Output the (x, y) coordinate of the center of the cell containing the given text.  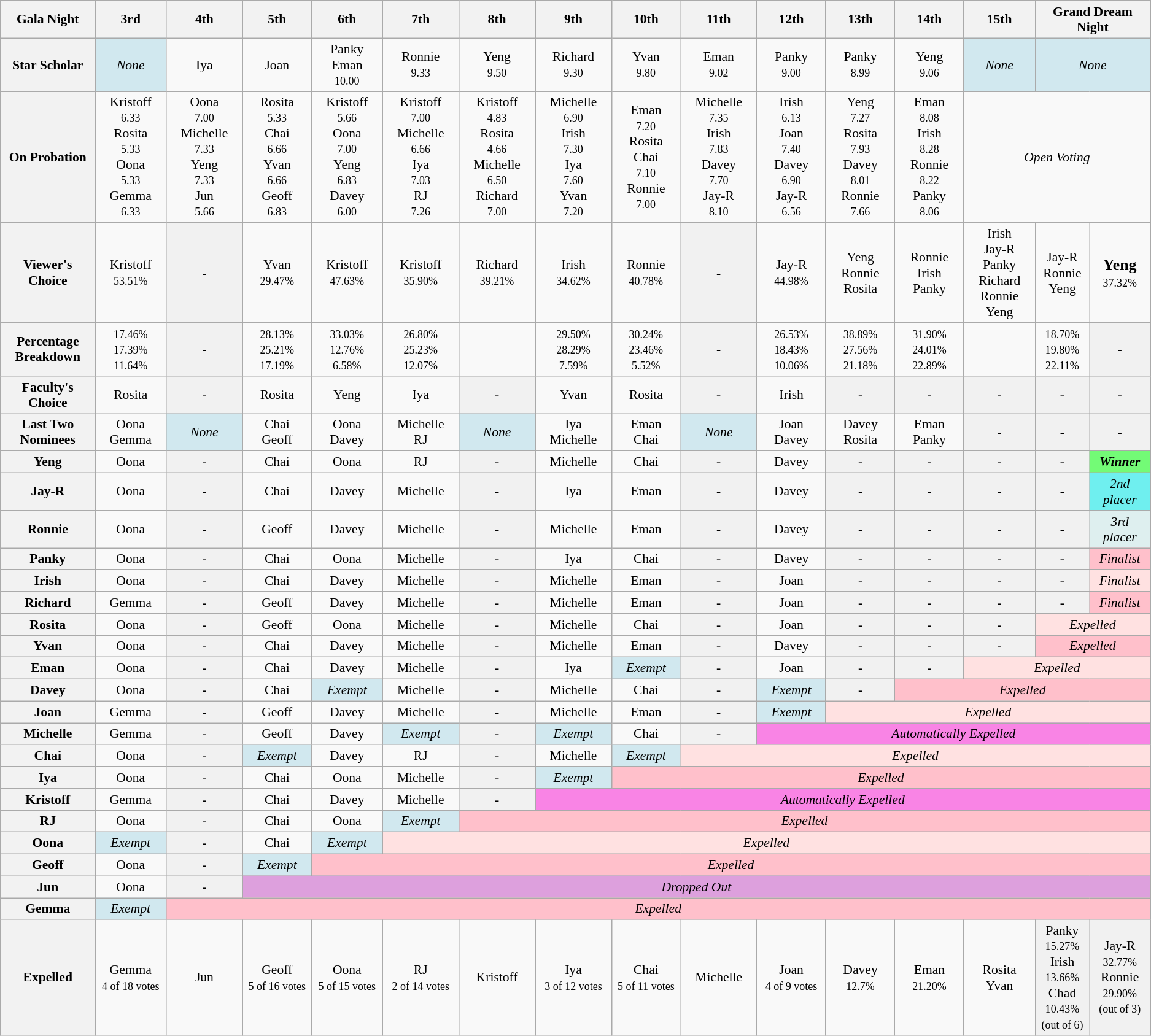
Yvan29.47% (277, 273)
RonnieIrishPanky (929, 273)
13th (860, 20)
33.03%12.76%6.58% (347, 350)
Ronnie (48, 529)
3rd (131, 20)
Kristoff47.63% (347, 273)
Jay-R32.77%Ronnie29.90%(out of 3) (1120, 978)
EmanChai (646, 432)
Eman 21.20% (929, 978)
Iya3 of 12 votes (573, 978)
Kristoff6.33Rosita5.33Oona5.33Gemma6.33 (131, 157)
MichelleRJ (420, 432)
Winner (1120, 462)
2nd placer (1120, 492)
31.90%24.01%22.89% (929, 350)
Rosita5.33Chai6.66Yvan6.66Geoff6.83 (277, 157)
Irish34.62% (573, 273)
Kristoff4.83Rosita4.66Michelle6.50Richard7.00 (497, 157)
Panky8.99 (860, 65)
Kristoff5.66Oona7.00Yeng6.83Davey6.00 (347, 157)
Yeng7.27Rosita7.93Davey8.01Ronnie7.66 (860, 157)
Eman8.08Irish8.28Ronnie8.22Panky8.06 (929, 157)
26.53%18.43%10.06% (791, 350)
6th (347, 20)
Geoff5 of 16 votes (277, 978)
Ronnie9.33 (420, 65)
Michelle6.90Irish7.30Iya7.60Yvan7.20 (573, 157)
OonaDavey (347, 432)
Gemma4 of 18 votes (131, 978)
Davey 12.7% (860, 978)
DaveyRosita (860, 432)
EmanPanky (929, 432)
OonaGemma (131, 432)
Oona7.00Michelle7.33Yeng7.33Jun5.66 (204, 157)
29.50%28.29%7.59% (573, 350)
14th (929, 20)
8th (497, 20)
IyaMichelle (573, 432)
Eman7.20RositaChai7.10Ronnie7.00 (646, 157)
Jay-R (48, 492)
26.80%25.23%12.07% (420, 350)
Last TwoNominees (48, 432)
30.24%23.46%5.52% (646, 350)
15th (999, 20)
5th (277, 20)
12th (791, 20)
Jay-R44.98% (791, 273)
38.89%27.56%21.18% (860, 350)
Ronnie40.78% (646, 273)
Irish6.13Joan7.40Davey6.90Jay-R6.56 (791, 157)
Joan4 of 9 votes (791, 978)
Yvan9.80 (646, 65)
Dropped Out (696, 887)
ChaiGeoff (277, 432)
10th (646, 20)
Grand Dream Night (1093, 20)
Richard9.30 (573, 65)
Panky (48, 559)
YengRonnieRosita (860, 273)
JoanDavey (791, 432)
Gala Night (48, 20)
Chai5 of 11 votes (646, 978)
Kristoff35.90% (420, 273)
Richard39.21% (497, 273)
Yeng9.50 (497, 65)
PankyEman10.00 (347, 65)
7th (420, 20)
Yeng37.32% (1120, 273)
Panky9.00 (791, 65)
Star Scholar (48, 65)
28.13%25.21%17.19% (277, 350)
Oona5 of 15 votes (347, 978)
3rd placer (1120, 529)
Open Voting (1057, 157)
Kristoff53.51% (131, 273)
Eman9.02 (719, 65)
9th (573, 20)
4th (204, 20)
Richard (48, 603)
Kristoff7.00Michelle6.66Iya7.03RJ7.26 (420, 157)
Faculty'sChoice (48, 395)
RJ 2 of 14 votes (420, 978)
IrishJay-RPankyRichardRonnieYeng (999, 273)
Viewer'sChoice (48, 273)
17.46%17.39%11.64% (131, 350)
On Probation (48, 157)
18.70%19.80%22.11% (1062, 350)
Yeng9.06 (929, 65)
Panky15.27%Irish13.66%Chad10.43%(out of 6) (1062, 978)
PercentageBreakdown (48, 350)
Michelle7.35Irish7.83Davey7.70Jay-R8.10 (719, 157)
RositaYvan (999, 978)
11th (719, 20)
Jay-RRonnieYeng (1062, 273)
